Determine the (X, Y) coordinate at the center of the cell enclosing the given text.  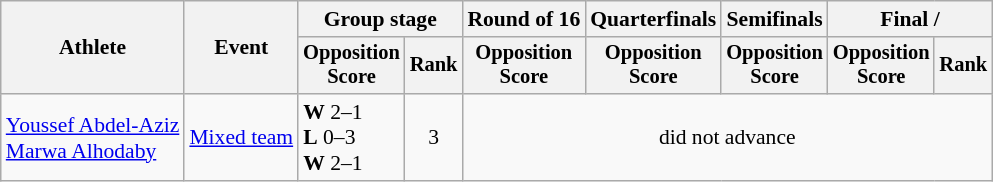
W 2–1 L 0–3 W 2–1 (352, 138)
Semifinals (774, 19)
Round of 16 (524, 19)
Athlete (93, 48)
Quarterfinals (653, 19)
Event (241, 48)
Youssef Abdel-AzizMarwa Alhodaby (93, 138)
Mixed team (241, 138)
Group stage (380, 19)
did not advance (727, 138)
Final / (910, 19)
3 (434, 138)
